Provide the [X, Y] coordinate of the cell's center where the given text is located.  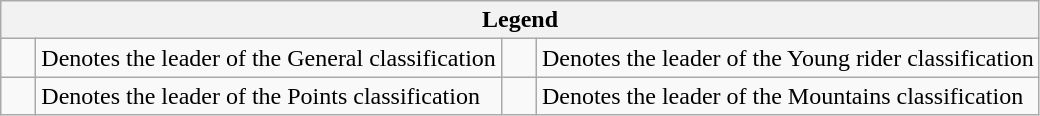
Denotes the leader of the Points classification [269, 96]
Denotes the leader of the Young rider classification [788, 58]
Legend [520, 20]
Denotes the leader of the Mountains classification [788, 96]
Denotes the leader of the General classification [269, 58]
